Scan for the cell matching the given text and deliver its (X, Y) coordinate at center. 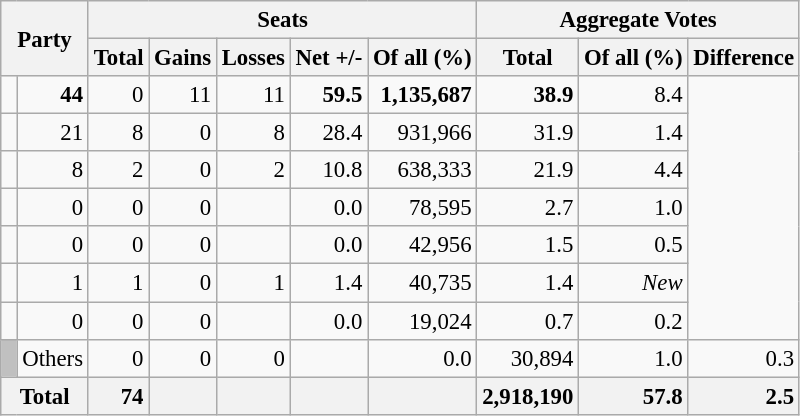
30,894 (528, 358)
Party (45, 38)
78,595 (422, 208)
1,135,687 (422, 95)
1.5 (528, 245)
42,956 (422, 245)
931,966 (422, 133)
2.7 (528, 208)
59.5 (328, 95)
New (634, 283)
Others (52, 358)
2,918,190 (528, 396)
21.9 (528, 170)
0.5 (634, 245)
10.8 (328, 170)
44 (52, 95)
40,735 (422, 283)
21 (52, 133)
8.4 (634, 95)
0.3 (744, 358)
31.9 (528, 133)
0.7 (528, 321)
Gains (183, 58)
Net +/- (328, 58)
Seats (282, 20)
57.8 (634, 396)
638,333 (422, 170)
2.5 (744, 396)
38.9 (528, 95)
74 (118, 396)
28.4 (328, 133)
19,024 (422, 321)
0.2 (634, 321)
Difference (744, 58)
Aggregate Votes (638, 20)
Losses (253, 58)
4.4 (634, 170)
